Return (x, y) of the center of cell containing provided text 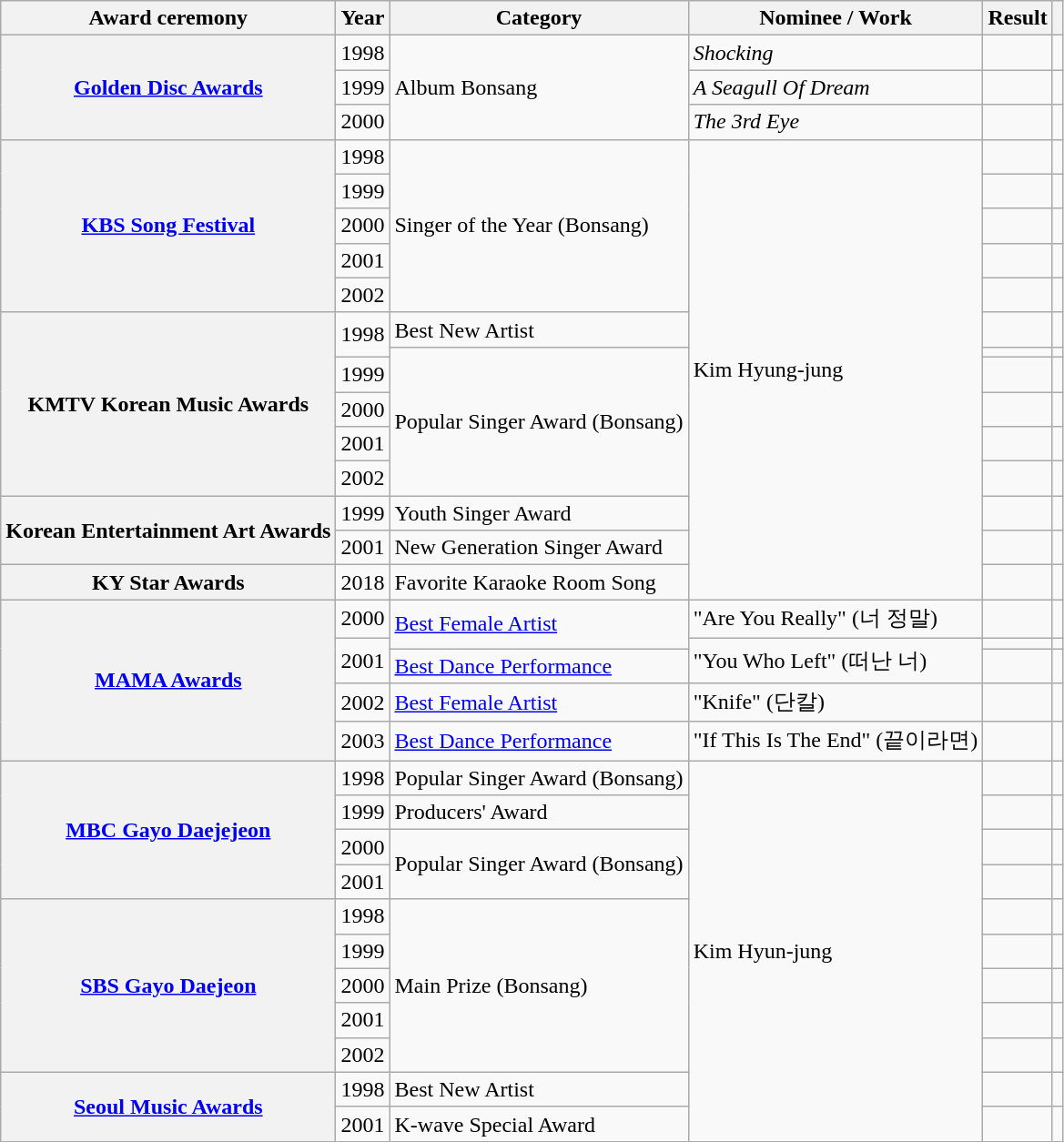
Youth Singer Award (539, 513)
SBS Gayo Daejeon (168, 985)
Singer of the Year (Bonsang) (539, 226)
Golden Disc Awards (168, 87)
KY Star Awards (168, 582)
KBS Song Festival (168, 226)
"Are You Really" (너 정말) (836, 619)
Main Prize (Bonsang) (539, 985)
Award ceremony (168, 18)
Result (1018, 18)
Year (362, 18)
Category (539, 18)
"If This Is The End" (끝이라면) (836, 741)
"You Who Left" (떠난 너) (836, 661)
2018 (362, 582)
Seoul Music Awards (168, 1107)
2003 (362, 741)
Kim Hyung-jung (836, 369)
New Generation Singer Award (539, 548)
A Seagull Of Dream (836, 87)
MBC Gayo Daejejeon (168, 830)
Favorite Karaoke Room Song (539, 582)
Shocking (836, 53)
MAMA Awards (168, 681)
The 3rd Eye (836, 122)
Korean Entertainment Art Awards (168, 531)
"Knife" (단칼) (836, 702)
Producers' Award (539, 813)
KMTV Korean Music Awards (168, 404)
K-wave Special Award (539, 1124)
Nominee / Work (836, 18)
Album Bonsang (539, 87)
Kim Hyun-jung (836, 952)
